Provide the [x, y] coordinate of the cell's center where the given text is located.  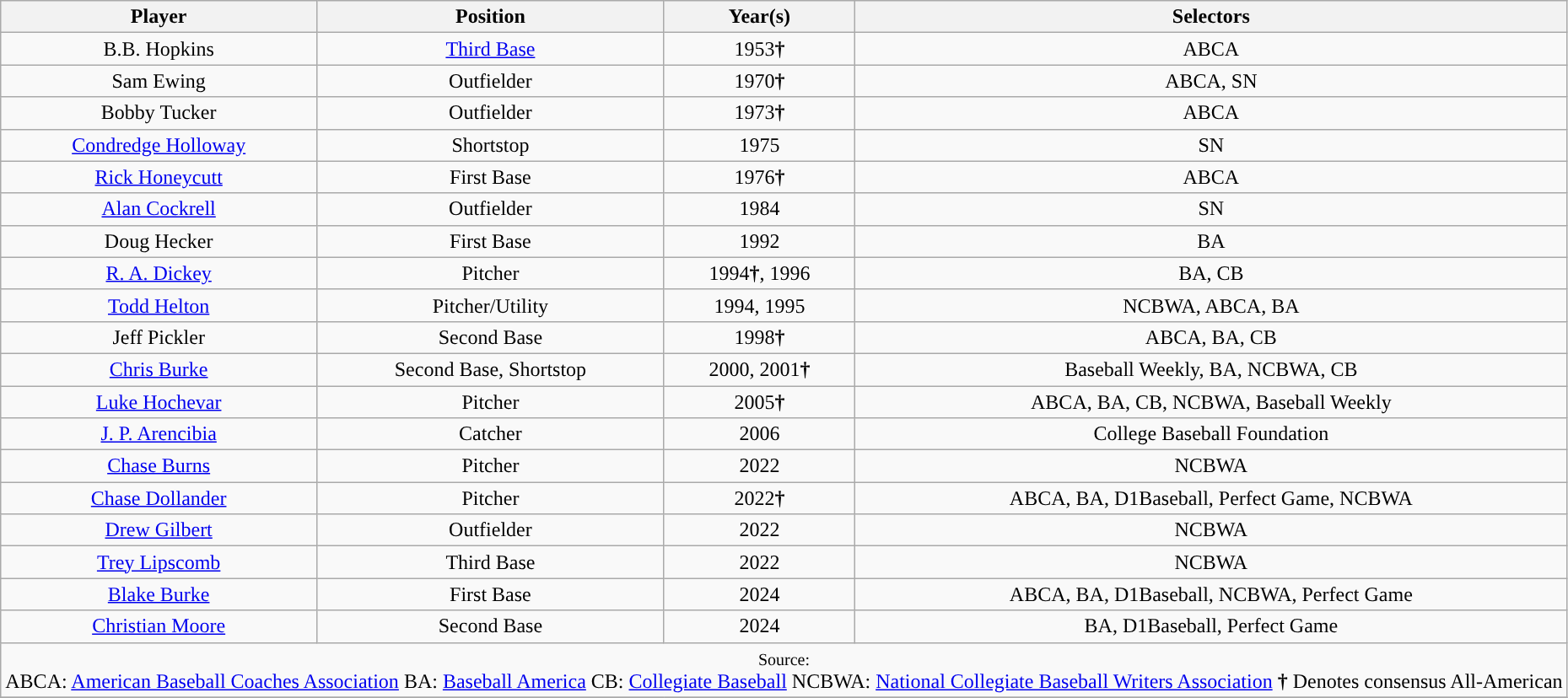
Alan Cockrell [159, 209]
Catcher [491, 434]
Year(s) [759, 17]
1976† [759, 177]
1975 [759, 145]
Second Base, Shortstop [491, 369]
Jeff Pickler [159, 337]
1992 [759, 241]
2006 [759, 434]
College Baseball Foundation [1211, 434]
Chase Dollander [159, 498]
1953† [759, 49]
BA, D1Baseball, Perfect Game [1211, 626]
1970† [759, 81]
Sam Ewing [159, 81]
Player [159, 17]
Selectors [1211, 17]
Condredge Holloway [159, 145]
NCBWA, ABCA, BA [1211, 305]
ABCA, BA, D1Baseball, Perfect Game, NCBWA [1211, 498]
Chris Burke [159, 369]
BA, CB [1211, 273]
ABCA, BA, D1Baseball, NCBWA, Perfect Game [1211, 594]
Todd Helton [159, 305]
ABCA, SN [1211, 81]
Doug Hecker [159, 241]
BA [1211, 241]
2005† [759, 402]
Bobby Tucker [159, 113]
1994, 1995 [759, 305]
Baseball Weekly, BA, NCBWA, CB [1211, 369]
Chase Burns [159, 466]
Shortstop [491, 145]
B.B. Hopkins [159, 49]
J. P. Arencibia [159, 434]
Trey Lipscomb [159, 562]
2000, 2001† [759, 369]
1994†, 1996 [759, 273]
Pitcher/Utility [491, 305]
Rick Honeycutt [159, 177]
1973† [759, 113]
ABCA, BA, CB, NCBWA, Baseball Weekly [1211, 402]
Luke Hochevar [159, 402]
Drew Gilbert [159, 530]
1998† [759, 337]
Christian Moore [159, 626]
Position [491, 17]
ABCA, BA, CB [1211, 337]
1984 [759, 209]
Blake Burke [159, 594]
2022† [759, 498]
R. A. Dickey [159, 273]
